Output the (x, y) coordinate of the center of the cell containing the given text.  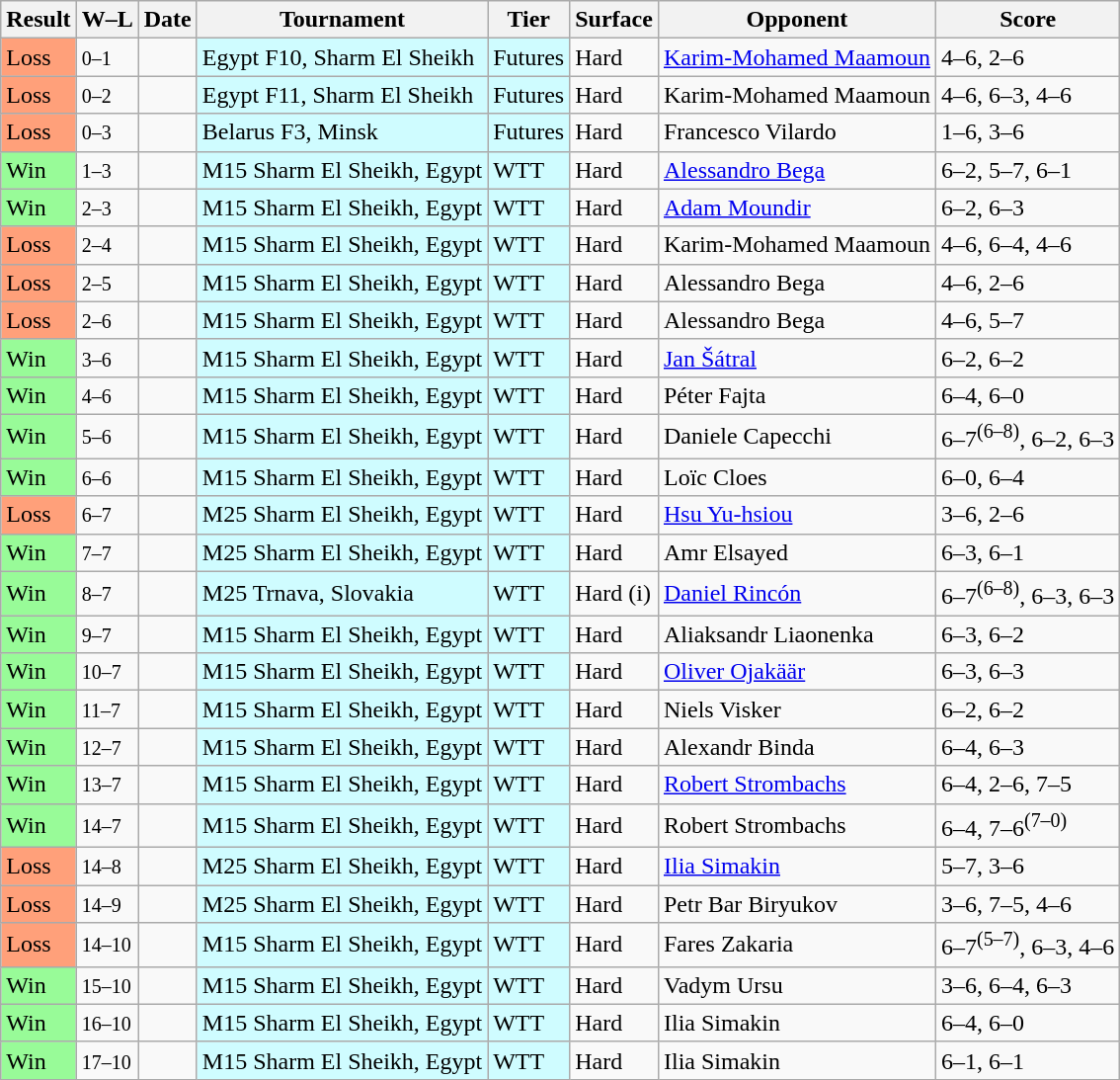
10–7 (107, 672)
Aliaksandr Liaonenka (796, 634)
0–3 (107, 132)
Francesco Vilardo (796, 132)
6–1, 6–1 (1027, 1060)
Fares Zakaria (796, 945)
1–6, 3–6 (1027, 132)
14–8 (107, 867)
Petr Bar Biryukov (796, 904)
Amr Elsayed (796, 552)
9–7 (107, 634)
8–7 (107, 593)
Vadym Ursu (796, 985)
7–7 (107, 552)
W–L (107, 20)
M25 Trnava, Slovakia (342, 593)
17–10 (107, 1060)
6–7(5–7), 6–3, 4–6 (1027, 945)
Tier (529, 20)
3–6, 7–5, 4–6 (1027, 904)
2–3 (107, 208)
12–7 (107, 747)
Péter Fajta (796, 395)
6–7 (107, 515)
2–4 (107, 245)
6–6 (107, 477)
6–4, 6–3 (1027, 747)
4–6, 6–3, 4–6 (1027, 95)
6–4, 2–6, 7–5 (1027, 785)
Hard (i) (614, 593)
14–7 (107, 826)
16–10 (107, 1023)
2–5 (107, 283)
6–2, 5–7, 6–1 (1027, 170)
Daniele Capecchi (796, 437)
6–7(6–8), 6–3, 6–3 (1027, 593)
6–7(6–8), 6–2, 6–3 (1027, 437)
6–3, 6–2 (1027, 634)
15–10 (107, 985)
Tournament (342, 20)
Oliver Ojakäär (796, 672)
Opponent (796, 20)
5–6 (107, 437)
3–6, 6–4, 6–3 (1027, 985)
3–6 (107, 358)
6–3, 6–3 (1027, 672)
3–6, 2–6 (1027, 515)
Adam Moundir (796, 208)
Belarus F3, Minsk (342, 132)
2–6 (107, 320)
Score (1027, 20)
Loïc Cloes (796, 477)
14–10 (107, 945)
6–0, 6–4 (1027, 477)
14–9 (107, 904)
4–6 (107, 395)
Jan Šátral (796, 358)
6–3, 6–1 (1027, 552)
0–1 (107, 57)
1–3 (107, 170)
Daniel Rincón (796, 593)
Egypt F11, Sharm El Sheikh (342, 95)
4–6, 6–4, 4–6 (1027, 245)
6–2, 6–3 (1027, 208)
Result (39, 20)
11–7 (107, 709)
Niels Visker (796, 709)
6–4, 7–6(7–0) (1027, 826)
Egypt F10, Sharm El Sheikh (342, 57)
0–2 (107, 95)
13–7 (107, 785)
Alexandr Binda (796, 747)
4–6, 5–7 (1027, 320)
Surface (614, 20)
5–7, 3–6 (1027, 867)
Date (168, 20)
Hsu Yu-hsiou (796, 515)
